Return [X, Y] of the center of cell containing provided text 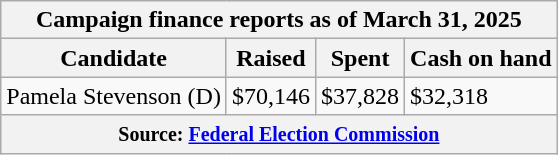
Spent [360, 58]
$32,318 [481, 96]
Raised [270, 58]
Cash on hand [481, 58]
Pamela Stevenson (D) [114, 96]
Candidate [114, 58]
$70,146 [270, 96]
Campaign finance reports as of March 31, 2025 [279, 20]
Source: Federal Election Commission [279, 134]
$37,828 [360, 96]
